From the cell containing the given text, extract its center point as [x, y] coordinate. 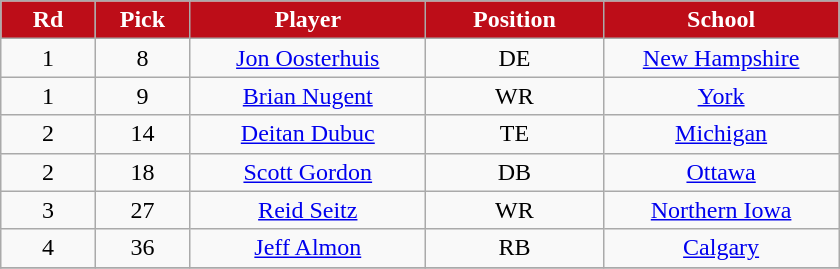
York [721, 96]
Rd [48, 20]
Deitan Dubuc [308, 134]
RB [514, 248]
TE [514, 134]
Brian Nugent [308, 96]
DB [514, 172]
Pick [142, 20]
Michigan [721, 134]
18 [142, 172]
School [721, 20]
4 [48, 248]
Northern Iowa [721, 210]
New Hampshire [721, 58]
8 [142, 58]
14 [142, 134]
DE [514, 58]
Jeff Almon [308, 248]
Jon Oosterhuis [308, 58]
36 [142, 248]
3 [48, 210]
Ottawa [721, 172]
9 [142, 96]
Player [308, 20]
Scott Gordon [308, 172]
Calgary [721, 248]
Position [514, 20]
27 [142, 210]
Reid Seitz [308, 210]
